Pinpoint the cell where the given text exists, returning its [X, Y] midpoint coordinate. 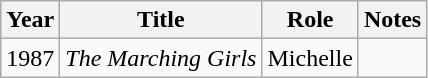
1987 [30, 58]
Role [310, 20]
Title [161, 20]
Year [30, 20]
Notes [392, 20]
Michelle [310, 58]
The Marching Girls [161, 58]
